Extract the (X, Y) coordinate from the center of the cell holding the provided text.  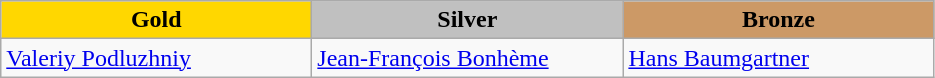
Silver (468, 20)
Valeriy Podluzhniy (156, 58)
Jean-François Bonhème (468, 58)
Gold (156, 20)
Bronze (778, 20)
Hans Baumgartner (778, 58)
